Return the (x, y) coordinate for the center point of the cell that contains the specified text.  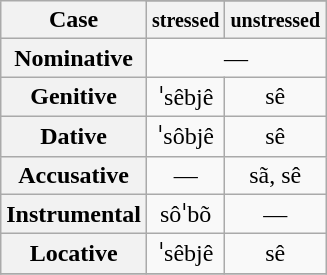
Genitive (74, 97)
Locative (74, 254)
sôˈbõ (185, 214)
sã, sê (276, 175)
Instrumental (74, 214)
unstressed (276, 20)
Dative (74, 136)
Nominative (74, 58)
Case (74, 20)
Accusative (74, 175)
ˈsôbjê (185, 136)
stressed (185, 20)
